Return the (X, Y) coordinate for the center point of the cell that contains the specified text.  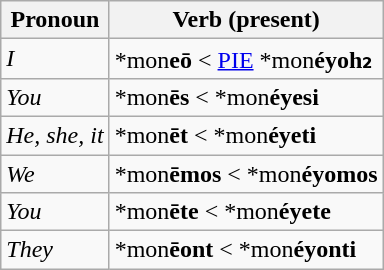
He, she, it (55, 135)
Verb (present) (246, 20)
I (55, 59)
*monēt < *monéyeti (246, 135)
*monēs < *monéyesi (246, 97)
*monēmos < *monéyomos (246, 173)
*monēont < *monéyonti (246, 250)
They (55, 250)
*monēte < *monéyete (246, 212)
We (55, 173)
Pronoun (55, 20)
*moneō < PIE *monéyoh₂ (246, 59)
